Scan for the cell matching the given text and deliver its (X, Y) coordinate at center. 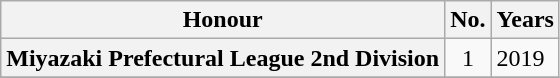
Miyazaki Prefectural League 2nd Division (223, 58)
Years (525, 20)
1 (468, 58)
No. (468, 20)
2019 (525, 58)
Honour (223, 20)
